Locate the cell with the specified text and output its (x, y) center coordinate. 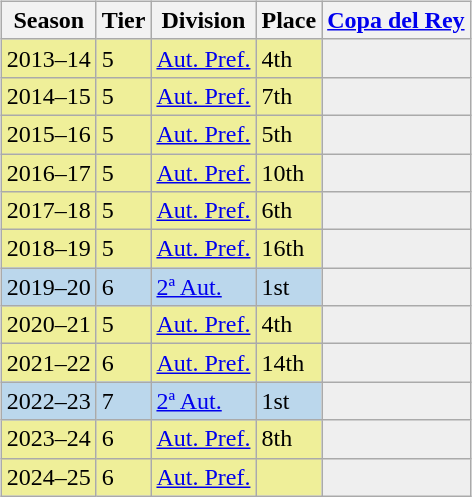
2017–18 (48, 211)
2019–20 (48, 287)
16th (289, 249)
2024–25 (48, 477)
7th (289, 96)
8th (289, 439)
2013–14 (48, 58)
Copa del Rey (396, 20)
2021–22 (48, 363)
2015–16 (48, 134)
Tier (124, 20)
14th (289, 363)
5th (289, 134)
7 (124, 401)
2020–21 (48, 325)
2018–19 (48, 249)
Place (289, 20)
2016–17 (48, 173)
Division (204, 20)
10th (289, 173)
6th (289, 211)
Season (48, 20)
2023–24 (48, 439)
2014–15 (48, 96)
2022–23 (48, 401)
